Scan for the cell matching the given text and deliver its (X, Y) coordinate at center. 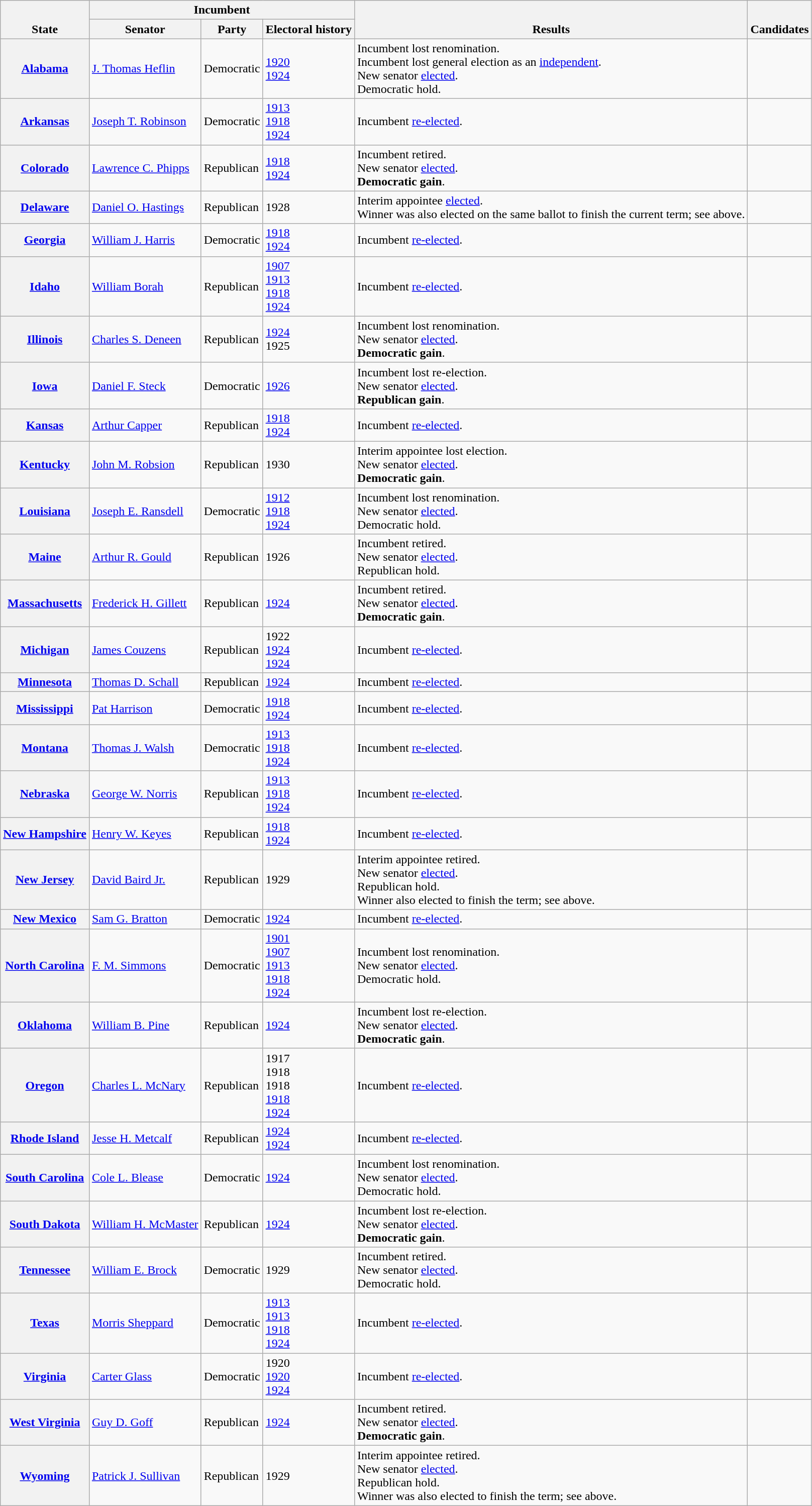
New Hampshire (45, 833)
William Borah (145, 286)
Interim appointee lost election.New senator elected.Democratic gain. (551, 464)
William B. Pine (145, 1025)
David Baird Jr. (145, 879)
Senator (145, 29)
South Carolina (45, 1177)
Arkansas (45, 122)
Oregon (45, 1085)
Oklahoma (45, 1025)
West Virginia (45, 1423)
Pat Harrison (145, 709)
Michigan (45, 650)
19241925 (309, 339)
Interim appointee retired.New senator elected.Republican hold.Winner also elected to finish the term; see above. (551, 879)
William J. Harris (145, 240)
1920 1924 (309, 68)
New Jersey (45, 879)
Party (232, 29)
Iowa (45, 385)
Maine (45, 557)
Incumbent lost renomination.New senator elected.Democratic gain. (551, 339)
Sam G. Bratton (145, 919)
North Carolina (45, 965)
Charles S. Deneen (145, 339)
1913 191319181924 (309, 1324)
Incumbent (222, 10)
1917 1918 1918 19181924 (309, 1085)
William H. McMaster (145, 1224)
New Mexico (45, 919)
1907191319181924 (309, 286)
Delaware (45, 207)
Incumbent retired.New senator elected.Democratic hold. (551, 1270)
Interim appointee retired.New senator elected.Republican hold.Winner was also elected to finish the term; see above. (551, 1475)
South Dakota (45, 1224)
Rhode Island (45, 1138)
1924 1924 (309, 1138)
Montana (45, 748)
Tennessee (45, 1270)
Colorado (45, 168)
Jesse H. Metcalf (145, 1138)
Kansas (45, 425)
Results (551, 20)
Thomas D. Schall (145, 682)
Idaho (45, 286)
Joseph E. Ransdell (145, 511)
Interim appointee elected.Winner was also elected on the same ballot to finish the current term; see above. (551, 207)
Kentucky (45, 464)
Lawrence C. Phipps (145, 168)
Daniel O. Hastings (145, 207)
Arthur R. Gould (145, 557)
1920 1920 1924 (309, 1376)
Wyoming (45, 1475)
Electoral history (309, 29)
Daniel F. Steck (145, 385)
Louisiana (45, 511)
Illinois (45, 339)
Minnesota (45, 682)
Nebraska (45, 794)
Georgia (45, 240)
Incumbent lost renomination.Incumbent lost general election as an independent.New senator elected.Democratic hold. (551, 68)
Henry W. Keyes (145, 833)
James Couzens (145, 650)
Arthur Capper (145, 425)
1928 (309, 207)
Incumbent lost re-election.New senator elected.Republican gain. (551, 385)
Patrick J. Sullivan (145, 1475)
F. M. Simmons (145, 965)
Morris Sheppard (145, 1324)
State (45, 20)
Cole L. Blease (145, 1177)
William E. Brock (145, 1270)
Thomas J. Walsh (145, 748)
19011907191319181924 (309, 965)
Mississippi (45, 709)
1930 (309, 464)
J. Thomas Heflin (145, 68)
John M. Robsion (145, 464)
Candidates (780, 20)
Texas (45, 1324)
Carter Glass (145, 1376)
191219181924 (309, 511)
Massachusetts (45, 604)
Joseph T. Robinson (145, 122)
1922 1924 1924 (309, 650)
Incumbent retired.New senator elected.Republican hold. (551, 557)
Virginia (45, 1376)
George W. Norris (145, 794)
Alabama (45, 68)
Charles L. McNary (145, 1085)
Frederick H. Gillett (145, 604)
Guy D. Goff (145, 1423)
